For the text-containing cell, return its midpoint in (X, Y) coordinate format. 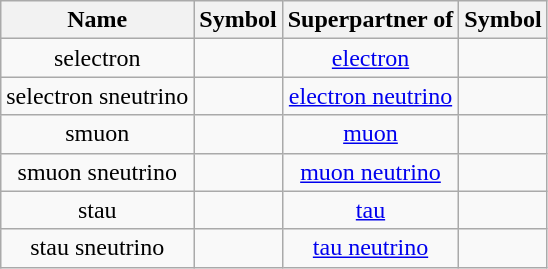
Name (98, 20)
stau (98, 210)
electron neutrino (370, 96)
tau neutrino (370, 248)
tau (370, 210)
muon (370, 134)
smuon (98, 134)
smuon sneutrino (98, 172)
muon neutrino (370, 172)
selectron (98, 58)
stau sneutrino (98, 248)
electron (370, 58)
selectron sneutrino (98, 96)
Superpartner of (370, 20)
